Provide the (x, y) coordinate of the cell's center where the given text is located.  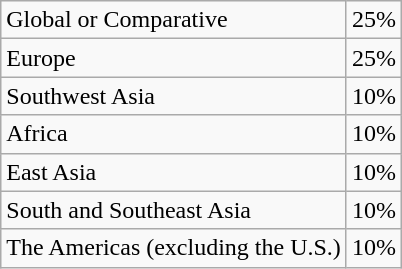
East Asia (174, 172)
The Americas (excluding the U.S.) (174, 248)
Africa (174, 134)
South and Southeast Asia (174, 210)
Southwest Asia (174, 96)
Global or Comparative (174, 20)
Europe (174, 58)
